Extract the (X, Y) coordinate from the center of the cell holding the provided text.  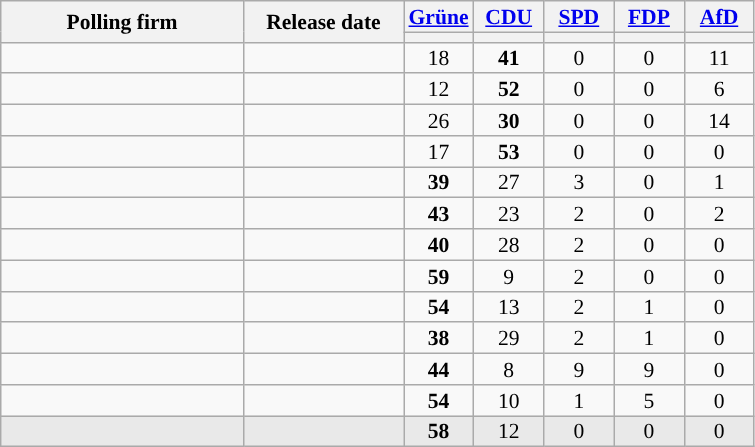
41 (509, 58)
44 (439, 370)
Polling firm (122, 22)
13 (509, 306)
6 (719, 90)
CDU (509, 16)
8 (509, 370)
58 (439, 432)
43 (439, 214)
39 (439, 182)
18 (439, 58)
23 (509, 214)
30 (509, 120)
53 (509, 152)
SPD (579, 16)
29 (509, 338)
59 (439, 276)
10 (509, 400)
Release date (323, 22)
3 (579, 182)
27 (509, 182)
AfD (719, 16)
26 (439, 120)
11 (719, 58)
52 (509, 90)
28 (509, 244)
Grüne (439, 16)
5 (649, 400)
38 (439, 338)
FDP (649, 16)
14 (719, 120)
40 (439, 244)
17 (439, 152)
